Detect which cell encompasses the target text, then output its [x, y] center coordinate. 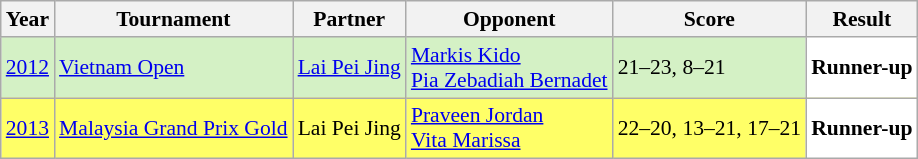
2013 [28, 128]
21–23, 8–21 [710, 68]
Partner [350, 19]
Score [710, 19]
Tournament [174, 19]
Result [862, 19]
Opponent [510, 19]
2012 [28, 68]
Vietnam Open [174, 68]
Malaysia Grand Prix Gold [174, 128]
Year [28, 19]
Praveen Jordan Vita Marissa [510, 128]
Markis Kido Pia Zebadiah Bernadet [510, 68]
22–20, 13–21, 17–21 [710, 128]
